Identify which cell holds the provided text, then report its (x, y) central coordinate. 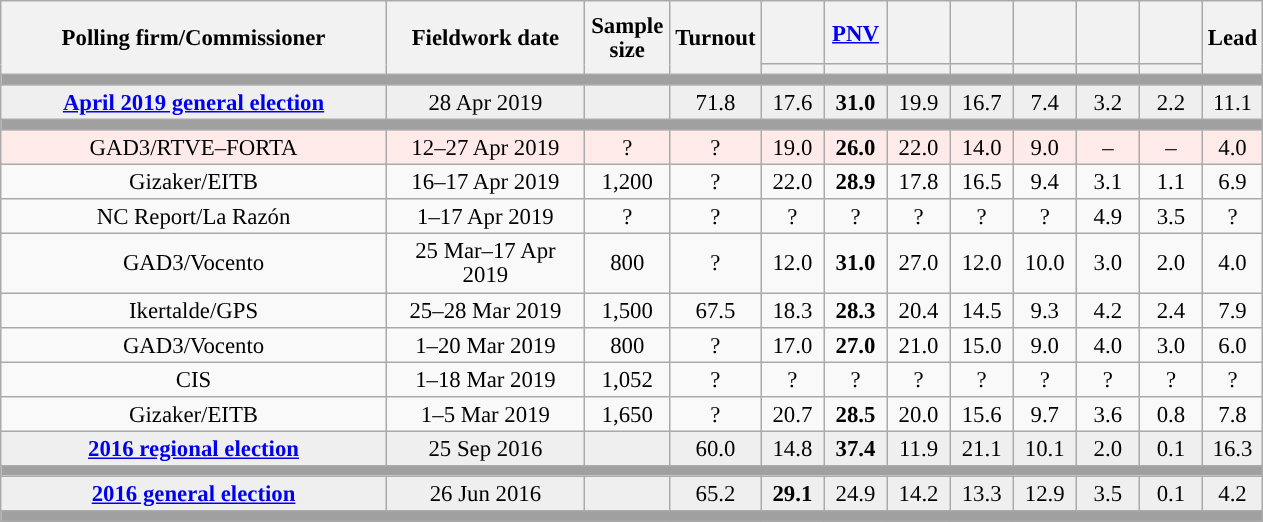
1–18 Mar 2019 (485, 380)
1.1 (1170, 182)
26 Jun 2016 (485, 494)
Fieldwork date (485, 38)
6.0 (1232, 344)
7.4 (1044, 102)
24.9 (856, 494)
3.1 (1108, 182)
28 Apr 2019 (485, 102)
2.2 (1170, 102)
1,052 (627, 380)
15.0 (982, 344)
14.8 (792, 448)
14.0 (982, 148)
April 2019 general election (194, 102)
1,500 (627, 310)
11.9 (918, 448)
25–28 Mar 2019 (485, 310)
12.9 (1044, 494)
0.8 (1170, 414)
20.4 (918, 310)
9.3 (1044, 310)
18.3 (792, 310)
19.0 (792, 148)
4.9 (1108, 218)
16.3 (1232, 448)
1–5 Mar 2019 (485, 414)
Lead (1232, 38)
14.2 (918, 494)
20.0 (918, 414)
25 Sep 2016 (485, 448)
17.8 (918, 182)
16.7 (982, 102)
Sample size (627, 38)
10.1 (1044, 448)
13.3 (982, 494)
16–17 Apr 2019 (485, 182)
NC Report/La Razón (194, 218)
3.2 (1108, 102)
9.7 (1044, 414)
25 Mar–17 Apr 2019 (485, 264)
28.5 (856, 414)
1,650 (627, 414)
1–17 Apr 2019 (485, 218)
71.8 (716, 102)
10.0 (1044, 264)
2016 regional election (194, 448)
7.9 (1232, 310)
26.0 (856, 148)
60.0 (716, 448)
19.9 (918, 102)
20.7 (792, 414)
17.6 (792, 102)
28.3 (856, 310)
29.1 (792, 494)
17.0 (792, 344)
21.1 (982, 448)
1,200 (627, 182)
Polling firm/Commissioner (194, 38)
3.6 (1108, 414)
28.9 (856, 182)
12–27 Apr 2019 (485, 148)
11.1 (1232, 102)
14.5 (982, 310)
65.2 (716, 494)
15.6 (982, 414)
7.8 (1232, 414)
67.5 (716, 310)
37.4 (856, 448)
6.9 (1232, 182)
Ikertalde/GPS (194, 310)
1–20 Mar 2019 (485, 344)
9.4 (1044, 182)
21.0 (918, 344)
2016 general election (194, 494)
PNV (856, 32)
2.4 (1170, 310)
Turnout (716, 38)
16.5 (982, 182)
GAD3/RTVE–FORTA (194, 148)
CIS (194, 380)
